Find where the given text appears and provide that cell's center as (X, Y) coordinate. 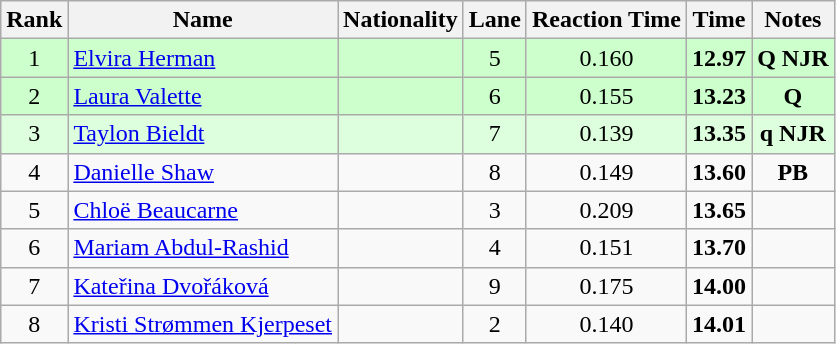
Nationality (401, 20)
0.140 (606, 324)
14.00 (720, 286)
Laura Valette (203, 96)
0.149 (606, 172)
Kateřina Dvořáková (203, 286)
13.60 (720, 172)
Chloë Beaucarne (203, 210)
Q (793, 96)
0.151 (606, 248)
Q NJR (793, 58)
Mariam Abdul-Rashid (203, 248)
Time (720, 20)
Notes (793, 20)
Kristi Strømmen Kjerpeset (203, 324)
13.23 (720, 96)
0.175 (606, 286)
Lane (494, 20)
Elvira Herman (203, 58)
Danielle Shaw (203, 172)
13.65 (720, 210)
Rank (34, 20)
9 (494, 286)
PB (793, 172)
Name (203, 20)
13.70 (720, 248)
0.155 (606, 96)
Reaction Time (606, 20)
13.35 (720, 134)
12.97 (720, 58)
q NJR (793, 134)
14.01 (720, 324)
Taylon Bieldt (203, 134)
0.160 (606, 58)
0.209 (606, 210)
1 (34, 58)
0.139 (606, 134)
